Provide the [x, y] coordinate of the cell's center where the given text is located.  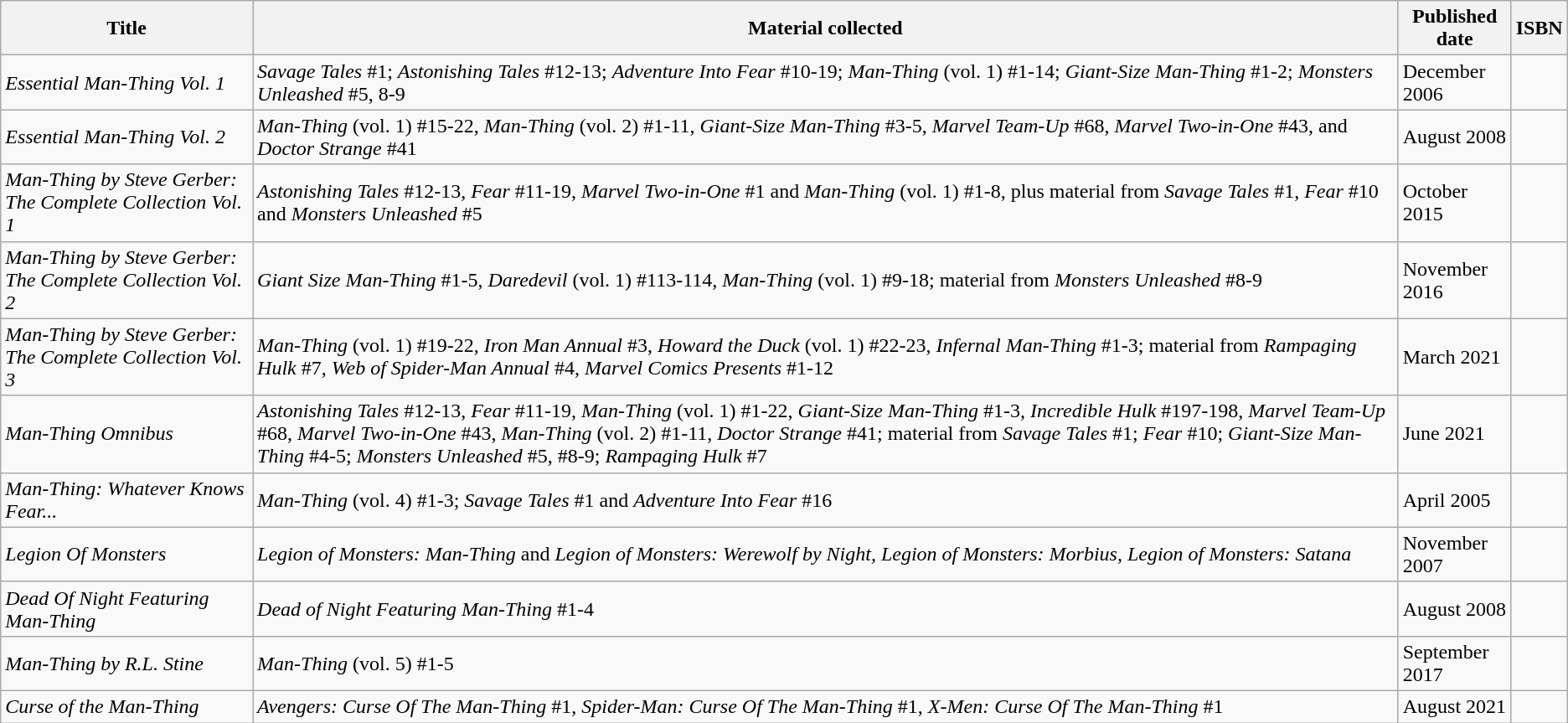
Man-Thing Omnibus [127, 434]
December 2006 [1454, 82]
ISBN [1540, 28]
Giant Size Man-Thing #1-5, Daredevil (vol. 1) #113-114, Man-Thing (vol. 1) #9-18; material from Monsters Unleashed #8-9 [826, 280]
Curse of the Man-Thing [127, 706]
Man-Thing by Steve Gerber: The Complete Collection Vol. 1 [127, 203]
September 2017 [1454, 664]
Man-Thing (vol. 5) #1-5 [826, 664]
Dead of Night Featuring Man-Thing #1-4 [826, 608]
Material collected [826, 28]
November 2016 [1454, 280]
Dead Of Night Featuring Man-Thing [127, 608]
August 2021 [1454, 706]
October 2015 [1454, 203]
Man-Thing by R.L. Stine [127, 664]
Legion Of Monsters [127, 555]
Man-Thing by Steve Gerber: The Complete Collection Vol. 2 [127, 280]
Avengers: Curse Of The Man-Thing #1, Spider-Man: Curse Of The Man-Thing #1, X-Men: Curse Of The Man-Thing #1 [826, 706]
Man-Thing by Steve Gerber: The Complete Collection Vol. 3 [127, 357]
April 2005 [1454, 499]
Published date [1454, 28]
March 2021 [1454, 357]
Essential Man-Thing Vol. 1 [127, 82]
Title [127, 28]
November 2007 [1454, 555]
Man-Thing (vol. 1) #15-22, Man-Thing (vol. 2) #1-11, Giant-Size Man-Thing #3-5, Marvel Team-Up #68, Marvel Two-in-One #43, and Doctor Strange #41 [826, 137]
Essential Man-Thing Vol. 2 [127, 137]
Man-Thing (vol. 4) #1-3; Savage Tales #1 and Adventure Into Fear #16 [826, 499]
Legion of Monsters: Man-Thing and Legion of Monsters: Werewolf by Night, Legion of Monsters: Morbius, Legion of Monsters: Satana [826, 555]
June 2021 [1454, 434]
Man-Thing: Whatever Knows Fear... [127, 499]
